From the cell containing the given text, extract its center point as [X, Y] coordinate. 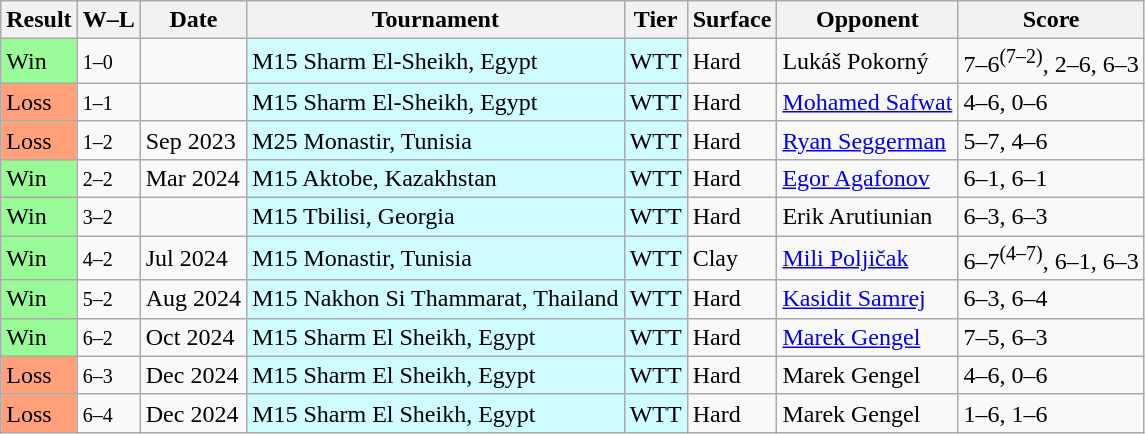
3–2 [108, 217]
5–2 [108, 299]
Ryan Seggerman [868, 140]
Aug 2024 [193, 299]
Jul 2024 [193, 258]
Score [1051, 20]
M15 Tbilisi, Georgia [436, 217]
2–2 [108, 178]
Tournament [436, 20]
Mohamed Safwat [868, 102]
Erik Arutiunian [868, 217]
Mar 2024 [193, 178]
Clay [732, 258]
1–1 [108, 102]
Egor Agafonov [868, 178]
7–6(7–2), 2–6, 6–3 [1051, 62]
1–2 [108, 140]
Sep 2023 [193, 140]
M15 Aktobe, Kazakhstan [436, 178]
5–7, 4–6 [1051, 140]
Opponent [868, 20]
6–3 [108, 375]
Kasidit Samrej [868, 299]
6–3, 6–4 [1051, 299]
Lukáš Pokorný [868, 62]
M15 Nakhon Si Thammarat, Thailand [436, 299]
4–2 [108, 258]
6–7(4–7), 6–1, 6–3 [1051, 258]
6–4 [108, 413]
M25 Monastir, Tunisia [436, 140]
Mili Poljičak [868, 258]
M15 Monastir, Tunisia [436, 258]
Tier [656, 20]
Result [39, 20]
Oct 2024 [193, 337]
1–6, 1–6 [1051, 413]
7–5, 6–3 [1051, 337]
Surface [732, 20]
1–0 [108, 62]
W–L [108, 20]
6–3, 6–3 [1051, 217]
Date [193, 20]
6–2 [108, 337]
6–1, 6–1 [1051, 178]
